Determine the [x, y] coordinate at the center of the cell enclosing the given text.  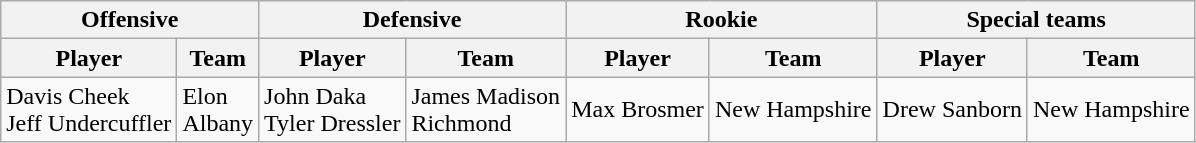
James MadisonRichmond [486, 110]
Drew Sanborn [952, 110]
Special teams [1036, 20]
Max Brosmer [638, 110]
ElonAlbany [218, 110]
Offensive [130, 20]
John DakaTyler Dressler [332, 110]
Davis CheekJeff Undercuffler [89, 110]
Defensive [412, 20]
Rookie [722, 20]
